From the cell containing the given text, extract its center point as [x, y] coordinate. 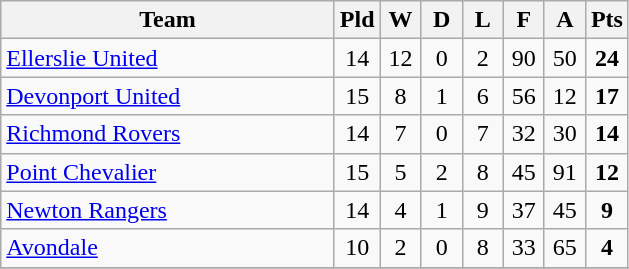
Richmond Rovers [168, 134]
Newton Rangers [168, 210]
Devonport United [168, 96]
50 [564, 58]
Point Chevalier [168, 172]
33 [524, 248]
F [524, 20]
37 [524, 210]
Avondale [168, 248]
90 [524, 58]
Ellerslie United [168, 58]
D [442, 20]
6 [482, 96]
L [482, 20]
Pld [357, 20]
17 [606, 96]
W [400, 20]
Team [168, 20]
32 [524, 134]
65 [564, 248]
Pts [606, 20]
10 [357, 248]
30 [564, 134]
5 [400, 172]
91 [564, 172]
56 [524, 96]
A [564, 20]
24 [606, 58]
